Identify which cell holds the provided text, then report its (X, Y) central coordinate. 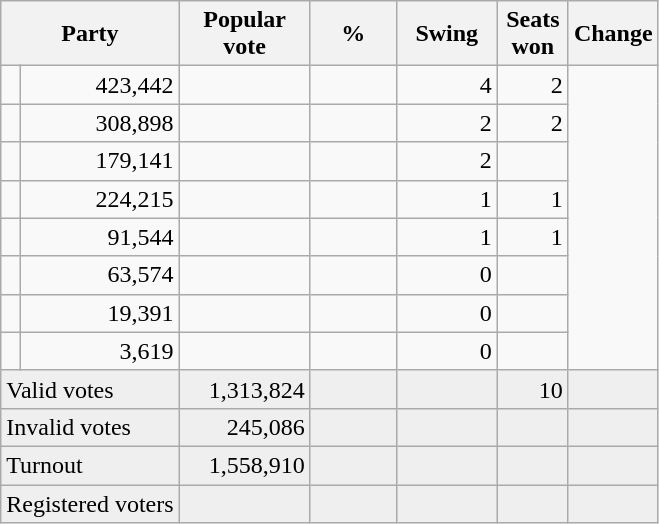
% (353, 34)
308,898 (100, 123)
Seatswon (532, 34)
Registered voters (90, 503)
Invalid votes (90, 427)
63,574 (100, 275)
1,313,824 (244, 389)
245,086 (244, 427)
4 (446, 85)
91,544 (100, 237)
1,558,910 (244, 465)
Valid votes (90, 389)
423,442 (100, 85)
224,215 (100, 199)
3,619 (100, 351)
10 (532, 389)
Popular vote (244, 34)
179,141 (100, 161)
Change (613, 34)
19,391 (100, 313)
Party (90, 34)
Swing (446, 34)
Turnout (90, 465)
